Locate the cell with the specified text and output its (X, Y) center coordinate. 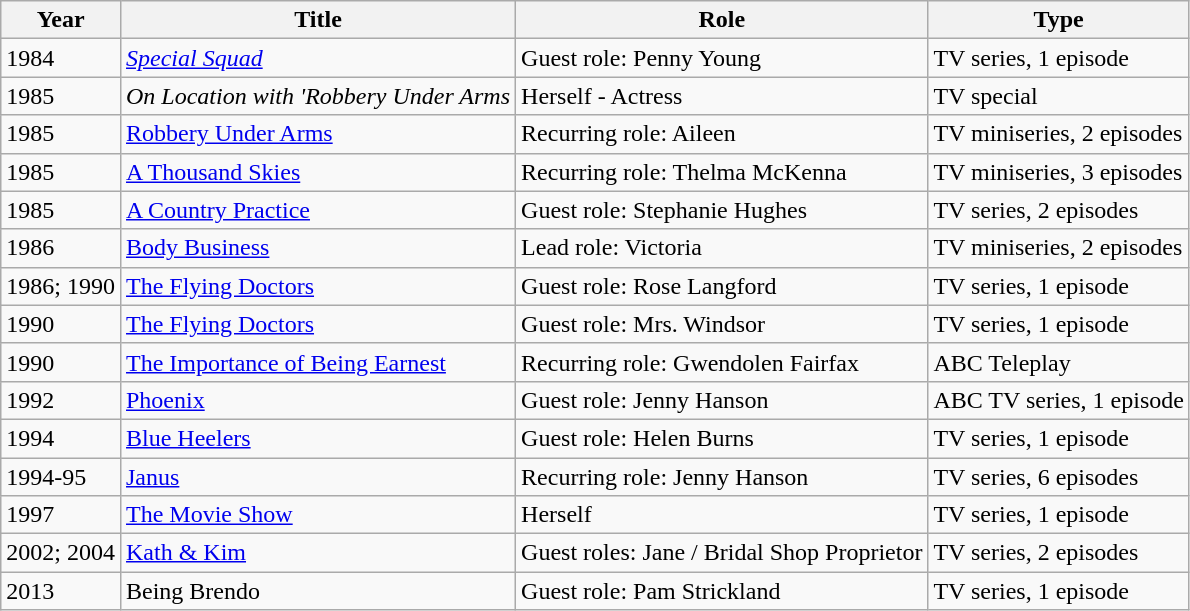
TV series, 6 episodes (1058, 477)
A Thousand Skies (318, 172)
1994-95 (61, 477)
Recurring role: Gwendolen Fairfax (722, 362)
Janus (318, 477)
2002; 2004 (61, 553)
Recurring role: Jenny Hanson (722, 477)
Guest role: Pam Strickland (722, 591)
Guest roles: Jane / Bridal Shop Proprietor (722, 553)
A Country Practice (318, 210)
Body Business (318, 248)
1992 (61, 400)
Special Squad (318, 58)
ABC TV series, 1 episode (1058, 400)
Guest role: Penny Young (722, 58)
Title (318, 20)
1984 (61, 58)
Blue Heelers (318, 438)
1986; 1990 (61, 286)
Year (61, 20)
2013 (61, 591)
TV special (1058, 96)
Herself (722, 515)
Herself - Actress (722, 96)
TV miniseries, 3 episodes (1058, 172)
1994 (61, 438)
Guest role: Helen Burns (722, 438)
On Location with 'Robbery Under Arms (318, 96)
Type (1058, 20)
Lead role: Victoria (722, 248)
Guest role: Rose Langford (722, 286)
The Movie Show (318, 515)
The Importance of Being Earnest (318, 362)
Guest role: Mrs. Windsor (722, 324)
1997 (61, 515)
Recurring role: Aileen (722, 134)
Phoenix (318, 400)
Role (722, 20)
Being Brendo (318, 591)
Kath & Kim (318, 553)
1986 (61, 248)
Guest role: Stephanie Hughes (722, 210)
ABC Teleplay (1058, 362)
Recurring role: Thelma McKenna (722, 172)
Robbery Under Arms (318, 134)
Guest role: Jenny Hanson (722, 400)
